Return the (X, Y) coordinate for the center point of the cell that contains the specified text.  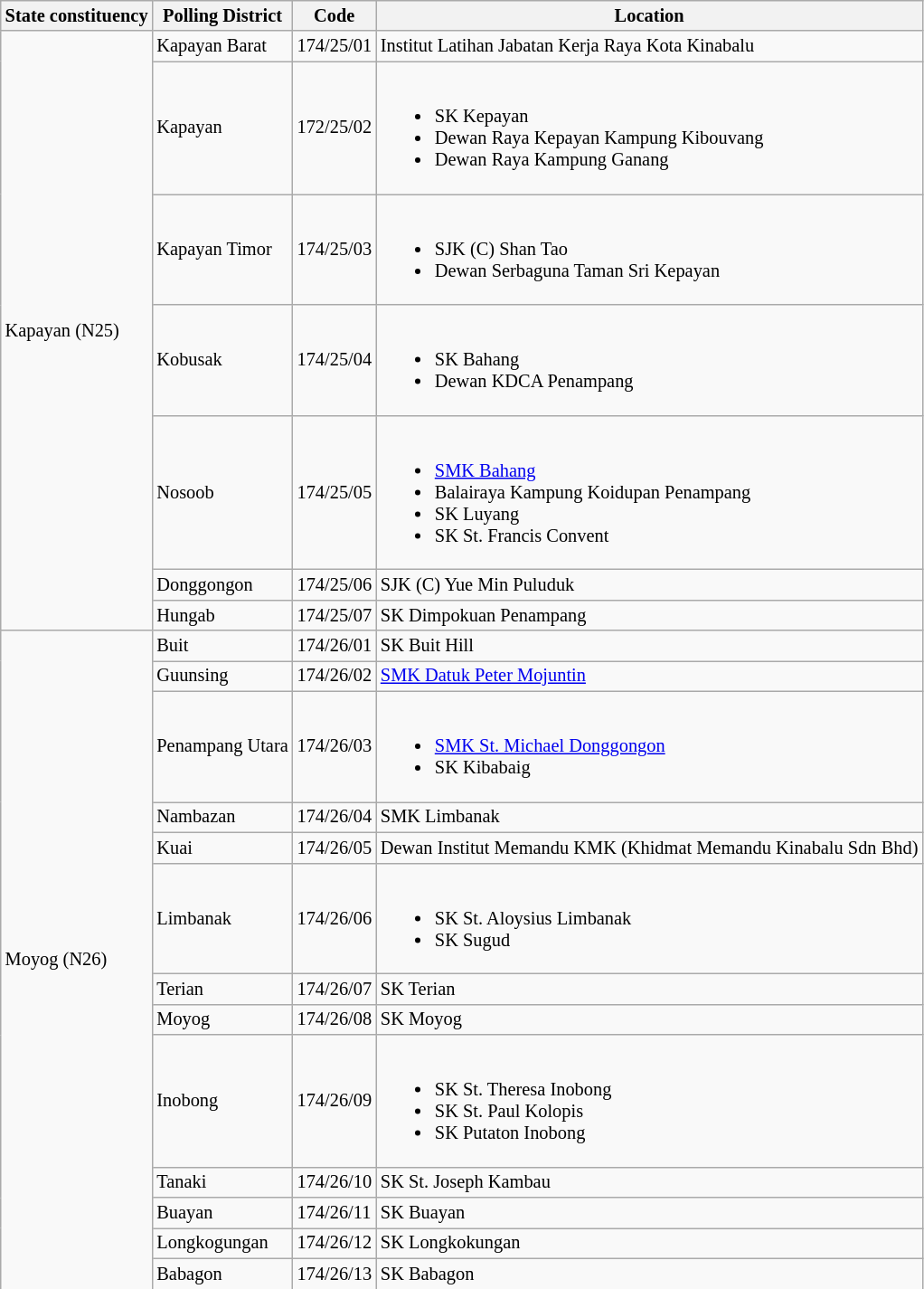
Donggongon (222, 584)
Polling District (222, 15)
SJK (C) Yue Min Puluduk (649, 584)
Tanaki (222, 1182)
174/25/04 (335, 360)
174/25/05 (335, 492)
Kapayan (N25) (77, 331)
Code (335, 15)
Kapayan Timor (222, 249)
SMK St. Michael DonggongonSK Kibabaig (649, 746)
SK Buit Hill (649, 646)
SK Babagon (649, 1274)
174/25/07 (335, 615)
Longkogungan (222, 1243)
SK Dimpokuan Penampang (649, 615)
172/25/02 (335, 128)
Limbanak (222, 918)
174/26/05 (335, 848)
Location (649, 15)
SK BahangDewan KDCA Penampang (649, 360)
SMK Datuk Peter Mojuntin (649, 676)
Dewan Institut Memandu KMK (Khidmat Memandu Kinabalu Sdn Bhd) (649, 848)
State constituency (77, 15)
Moyog (N26) (77, 960)
SMK BahangBalairaya Kampung Koidupan PenampangSK LuyangSK St. Francis Convent (649, 492)
SK Buayan (649, 1213)
Nosoob (222, 492)
Babagon (222, 1274)
174/26/07 (335, 989)
174/26/12 (335, 1243)
174/26/08 (335, 1019)
174/25/06 (335, 584)
Buayan (222, 1213)
Institut Latihan Jabatan Kerja Raya Kota Kinabalu (649, 46)
Hungab (222, 615)
Nambazan (222, 817)
SK Longkokungan (649, 1243)
174/26/03 (335, 746)
SK Moyog (649, 1019)
Terian (222, 989)
SMK Limbanak (649, 817)
Moyog (222, 1019)
SK St. Theresa InobongSK St. Paul KolopisSK Putaton Inobong (649, 1101)
174/25/01 (335, 46)
174/26/01 (335, 646)
SK Terian (649, 989)
SK St. Joseph Kambau (649, 1182)
174/26/13 (335, 1274)
174/26/11 (335, 1213)
Kuai (222, 848)
174/26/06 (335, 918)
Penampang Utara (222, 746)
174/26/09 (335, 1101)
Guunsing (222, 676)
174/26/02 (335, 676)
SK KepayanDewan Raya Kepayan Kampung KibouvangDewan Raya Kampung Ganang (649, 128)
Kobusak (222, 360)
Buit (222, 646)
174/26/04 (335, 817)
SJK (C) Shan TaoDewan Serbaguna Taman Sri Kepayan (649, 249)
Inobong (222, 1101)
Kapayan (222, 128)
SK St. Aloysius LimbanakSK Sugud (649, 918)
Kapayan Barat (222, 46)
174/25/03 (335, 249)
174/26/10 (335, 1182)
